Identify which cell holds the provided text, then report its (x, y) central coordinate. 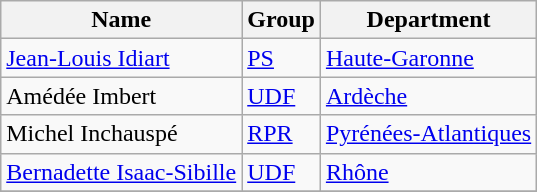
Rhône (428, 172)
Name (122, 20)
Amédée Imbert (122, 96)
Department (428, 20)
RPR (282, 134)
PS (282, 58)
Bernadette Isaac-Sibille (122, 172)
Ardèche (428, 96)
Group (282, 20)
Pyrénées-Atlantiques (428, 134)
Jean-Louis Idiart (122, 58)
Michel Inchauspé (122, 134)
Haute-Garonne (428, 58)
